Pinpoint the cell where the given text exists, returning its [X, Y] midpoint coordinate. 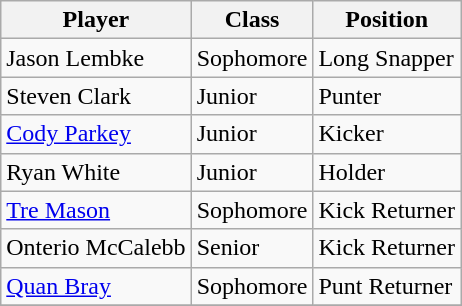
Onterio McCalebb [96, 248]
Punt Returner [387, 286]
Tre Mason [96, 210]
Class [252, 20]
Position [387, 20]
Ryan White [96, 172]
Jason Lembke [96, 58]
Senior [252, 248]
Player [96, 20]
Punter [387, 96]
Holder [387, 172]
Kicker [387, 134]
Steven Clark [96, 96]
Quan Bray [96, 286]
Cody Parkey [96, 134]
Long Snapper [387, 58]
